Locate the cell with the specified text and output its [X, Y] center coordinate. 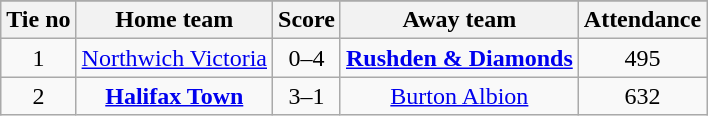
1 [38, 58]
Score [307, 20]
495 [642, 58]
3–1 [307, 96]
Away team [459, 20]
632 [642, 96]
Home team [174, 20]
2 [38, 96]
Northwich Victoria [174, 58]
Attendance [642, 20]
0–4 [307, 58]
Tie no [38, 20]
Burton Albion [459, 96]
Halifax Town [174, 96]
Rushden & Diamonds [459, 58]
